Scan for the cell matching the given text and deliver its (x, y) coordinate at center. 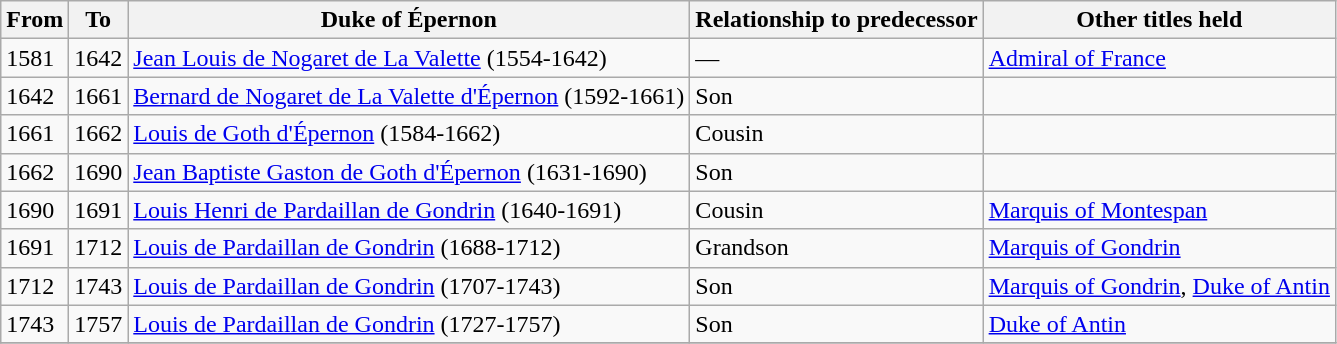
Jean Baptiste Gaston de Goth d'Épernon (1631-1690) (409, 172)
Duke of Antin (1159, 324)
Admiral of France (1159, 58)
Marquis of Gondrin, Duke of Antin (1159, 286)
Grandson (836, 248)
Louis de Pardaillan de Gondrin (1727-1757) (409, 324)
— (836, 58)
Louis de Goth d'Épernon (1584-1662) (409, 134)
Jean Louis de Nogaret de La Valette (1554-1642) (409, 58)
To (98, 20)
Relationship to predecessor (836, 20)
From (35, 20)
Louis Henri de Pardaillan de Gondrin (1640-1691) (409, 210)
Louis de Pardaillan de Gondrin (1688-1712) (409, 248)
1757 (98, 324)
Marquis of Montespan (1159, 210)
Louis de Pardaillan de Gondrin (1707-1743) (409, 286)
1581 (35, 58)
Bernard de Nogaret de La Valette d'Épernon (1592-1661) (409, 96)
Marquis of Gondrin (1159, 248)
Other titles held (1159, 20)
Duke of Épernon (409, 20)
